From the cell containing the given text, extract its center point as [X, Y] coordinate. 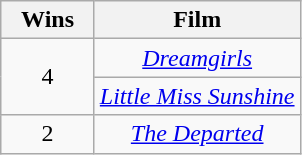
Dreamgirls [197, 58]
2 [48, 134]
4 [48, 77]
Wins [48, 20]
The Departed [197, 134]
Film [197, 20]
Little Miss Sunshine [197, 96]
